Detect which cell encompasses the target text, then output its [x, y] center coordinate. 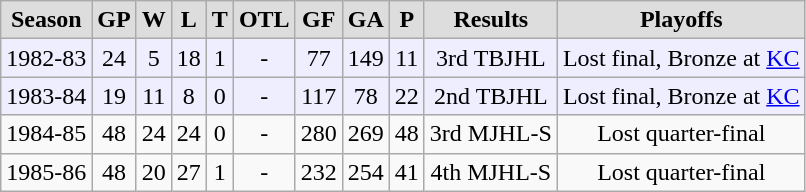
1982-83 [46, 58]
27 [188, 172]
78 [366, 96]
8 [188, 96]
Playoffs [681, 20]
1983-84 [46, 96]
T [220, 20]
117 [318, 96]
OTL [264, 20]
254 [366, 172]
4th MJHL-S [490, 172]
19 [114, 96]
22 [406, 96]
3rd MJHL-S [490, 134]
2nd TBJHL [490, 96]
269 [366, 134]
1984-85 [46, 134]
18 [188, 58]
41 [406, 172]
GA [366, 20]
P [406, 20]
L [188, 20]
280 [318, 134]
20 [154, 172]
GP [114, 20]
1985-86 [46, 172]
149 [366, 58]
Season [46, 20]
Results [490, 20]
5 [154, 58]
77 [318, 58]
232 [318, 172]
GF [318, 20]
W [154, 20]
3rd TBJHL [490, 58]
